Return the (x, y) coordinate for the center point of the cell that contains the specified text.  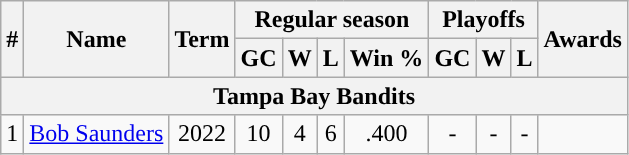
Awards (582, 39)
Term (202, 39)
1 (12, 134)
Regular season (332, 20)
Bob Saunders (96, 134)
.400 (386, 134)
Tampa Bay Bandits (314, 96)
Name (96, 39)
Playoffs (484, 20)
6 (330, 134)
4 (300, 134)
10 (258, 134)
2022 (202, 134)
# (12, 39)
Win % (386, 58)
